Scan for the cell matching the given text and deliver its [x, y] coordinate at center. 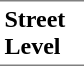
Street Level [42, 33]
